Locate the cell with the specified text and output its (X, Y) center coordinate. 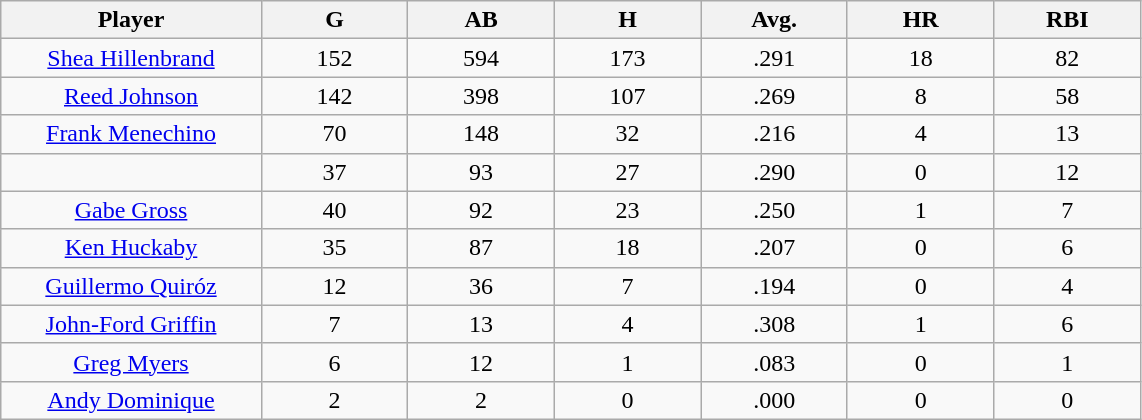
AB (482, 20)
40 (334, 210)
92 (482, 210)
.291 (774, 58)
.308 (774, 324)
Gabe Gross (132, 210)
Ken Huckaby (132, 248)
John-Ford Griffin (132, 324)
35 (334, 248)
107 (628, 96)
70 (334, 134)
Avg. (774, 20)
.083 (774, 362)
173 (628, 58)
142 (334, 96)
G (334, 20)
36 (482, 286)
8 (920, 96)
H (628, 20)
594 (482, 58)
.290 (774, 172)
87 (482, 248)
RBI (1068, 20)
58 (1068, 96)
148 (482, 134)
HR (920, 20)
37 (334, 172)
Shea Hillenbrand (132, 58)
Frank Menechino (132, 134)
398 (482, 96)
32 (628, 134)
.000 (774, 400)
Andy Dominique (132, 400)
23 (628, 210)
.216 (774, 134)
.194 (774, 286)
Player (132, 20)
27 (628, 172)
Reed Johnson (132, 96)
Greg Myers (132, 362)
.269 (774, 96)
.250 (774, 210)
152 (334, 58)
Guillermo Quiróz (132, 286)
.207 (774, 248)
93 (482, 172)
82 (1068, 58)
